Provide the (x, y) coordinate of the cell's center where the given text is located.  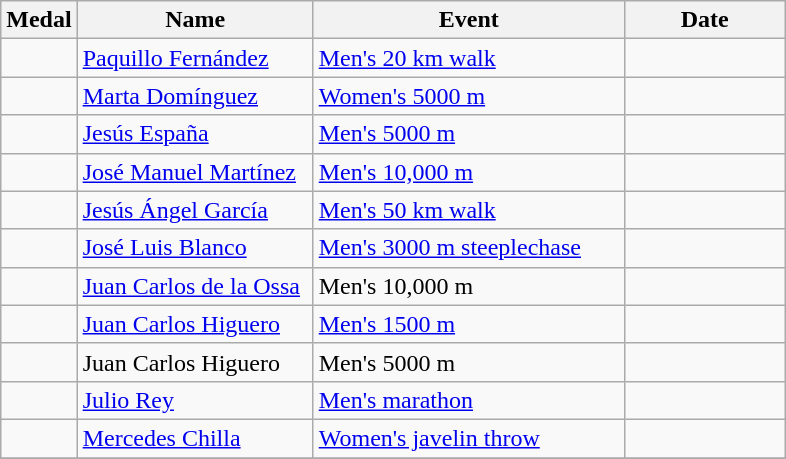
José Luis Blanco (195, 248)
Jesús Ángel García (195, 210)
Men's 3000 m steeplechase (468, 248)
Juan Carlos de la Ossa (195, 286)
Julio Rey (195, 400)
Women's javelin throw (468, 438)
Date (704, 20)
Event (468, 20)
Men's 1500 m (468, 324)
Paquillo Fernández (195, 58)
Marta Domínguez (195, 96)
Jesús España (195, 134)
José Manuel Martínez (195, 172)
Women's 5000 m (468, 96)
Men's 20 km walk (468, 58)
Men's 50 km walk (468, 210)
Mercedes Chilla (195, 438)
Name (195, 20)
Medal (39, 20)
Men's marathon (468, 400)
